Extract the [x, y] coordinate from the center of the cell holding the provided text.  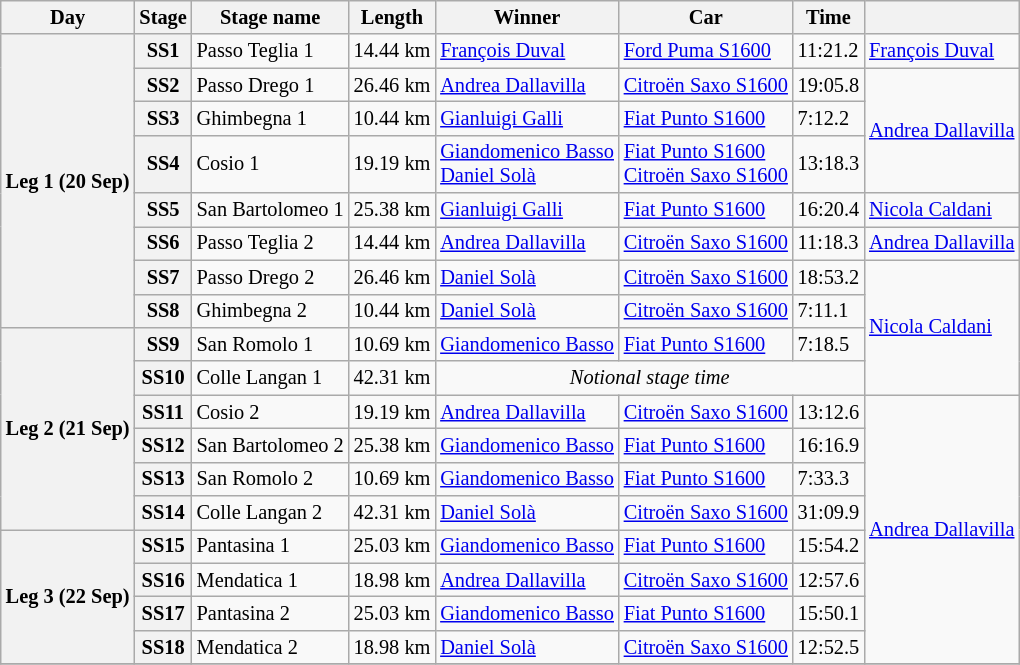
SS15 [162, 546]
Winner [527, 17]
13:18.3 [828, 164]
16:20.4 [828, 210]
SS18 [162, 647]
12:57.6 [828, 580]
Passo Drego 2 [270, 277]
Cosio 2 [270, 412]
16:16.9 [828, 445]
Stage [162, 17]
San Bartolomeo 1 [270, 210]
Pantasina 2 [270, 613]
SS9 [162, 344]
Cosio 1 [270, 164]
Leg 1 (20 Sep) [68, 180]
18:53.2 [828, 277]
SS14 [162, 513]
Mendatica 1 [270, 580]
Day [68, 17]
SS2 [162, 85]
13:12.6 [828, 412]
Passo Teglia 1 [270, 51]
SS5 [162, 210]
SS12 [162, 445]
SS3 [162, 118]
SS11 [162, 412]
Giandomenico Basso Daniel Solà [527, 164]
SS17 [162, 613]
7:11.1 [828, 311]
19:05.8 [828, 85]
SS7 [162, 277]
Colle Langan 1 [270, 378]
15:50.1 [828, 613]
SS16 [162, 580]
Ghimbegna 2 [270, 311]
Time [828, 17]
Fiat Punto S1600Citroën Saxo S1600 [706, 164]
7:33.3 [828, 479]
SS13 [162, 479]
San Romolo 2 [270, 479]
Car [706, 17]
Pantasina 1 [270, 546]
Passo Teglia 2 [270, 243]
Stage name [270, 17]
11:21.2 [828, 51]
Leg 2 (21 Sep) [68, 428]
7:18.5 [828, 344]
Ghimbegna 1 [270, 118]
Mendatica 2 [270, 647]
15:54.2 [828, 546]
San Bartolomeo 2 [270, 445]
Length [392, 17]
Passo Drego 1 [270, 85]
SS8 [162, 311]
Colle Langan 2 [270, 513]
11:18.3 [828, 243]
Ford Puma S1600 [706, 51]
12:52.5 [828, 647]
SS1 [162, 51]
Notional stage time [650, 378]
SS6 [162, 243]
31:09.9 [828, 513]
7:12.2 [828, 118]
SS4 [162, 164]
SS10 [162, 378]
San Romolo 1 [270, 344]
Leg 3 (22 Sep) [68, 596]
